Determine the (X, Y) coordinate at the center of the cell enclosing the given text.  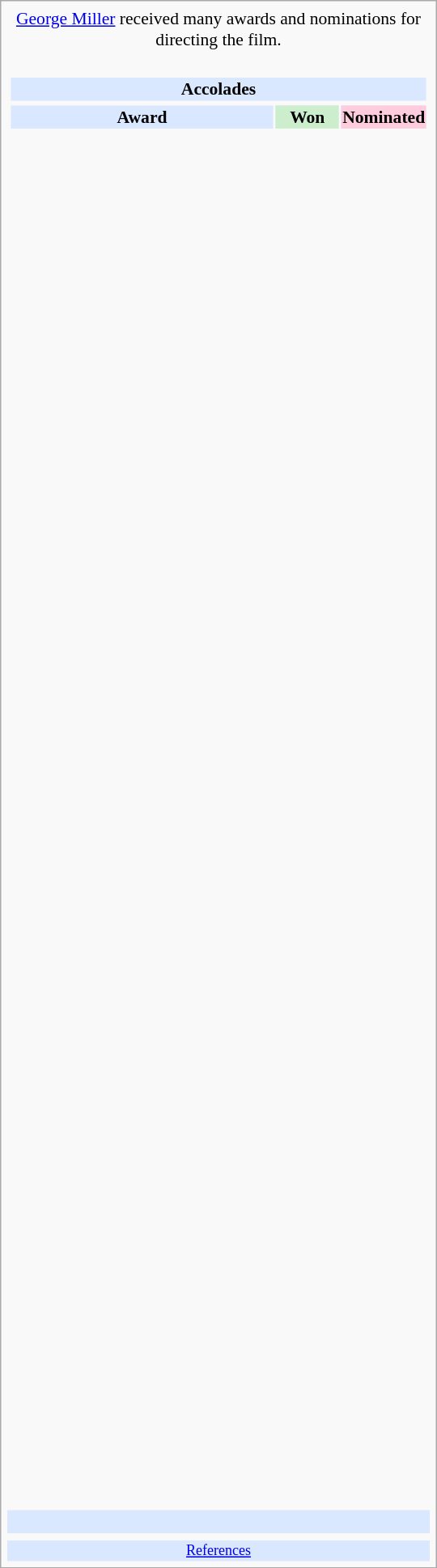
Accolades (218, 89)
Accolades Award Won Nominated (218, 780)
Won (308, 116)
George Miller received many awards and nominations for directing the film. (218, 29)
Award (142, 116)
Nominated (384, 116)
References (218, 1551)
